Detect which cell encompasses the target text, then output its (x, y) center coordinate. 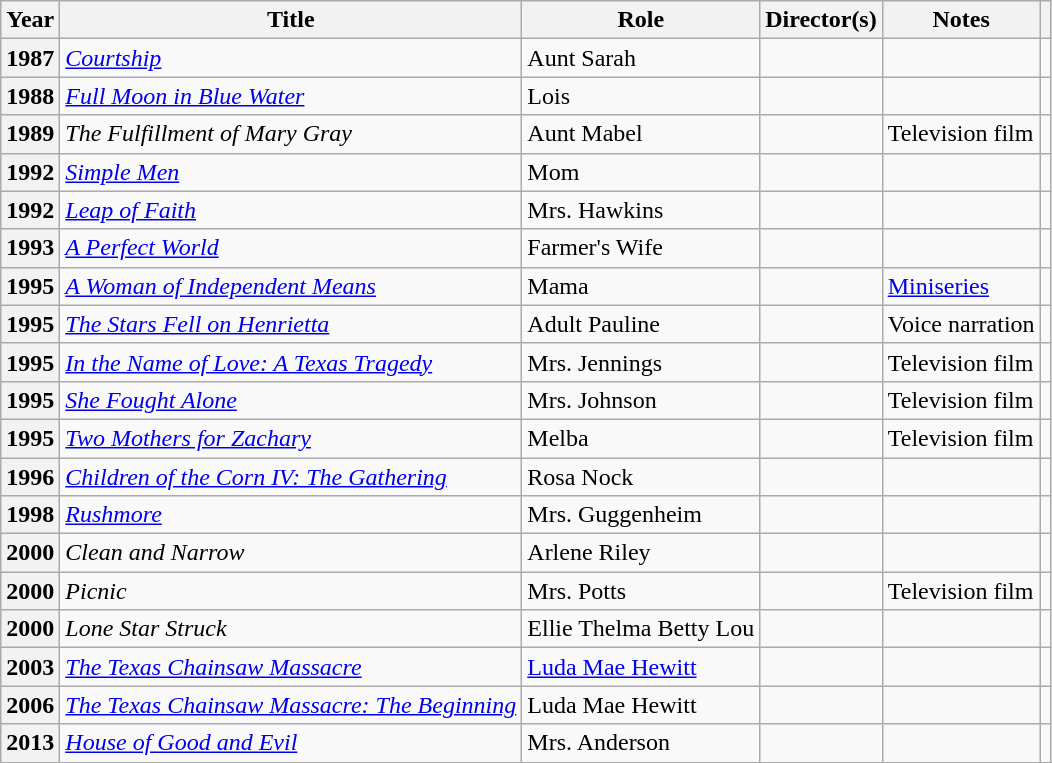
A Woman of Independent Means (291, 286)
1989 (30, 134)
House of Good and Evil (291, 743)
Clean and Narrow (291, 553)
Ellie Thelma Betty Lou (641, 629)
Mom (641, 172)
Children of the Corn IV: The Gathering (291, 477)
Mrs. Guggenheim (641, 515)
Two Mothers for Zachary (291, 438)
Melba (641, 438)
Mrs. Anderson (641, 743)
Farmer's Wife (641, 248)
1988 (30, 96)
Simple Men (291, 172)
Title (291, 20)
Voice narration (961, 324)
Full Moon in Blue Water (291, 96)
Notes (961, 20)
Role (641, 20)
Leap of Faith (291, 210)
Adult Pauline (641, 324)
Aunt Mabel (641, 134)
The Stars Fell on Henrietta (291, 324)
Courtship (291, 58)
Picnic (291, 591)
1998 (30, 515)
Mrs. Jennings (641, 362)
Lois (641, 96)
Mrs. Hawkins (641, 210)
Mrs. Johnson (641, 400)
Miniseries (961, 286)
2003 (30, 667)
1996 (30, 477)
She Fought Alone (291, 400)
The Texas Chainsaw Massacre: The Beginning (291, 705)
2006 (30, 705)
The Texas Chainsaw Massacre (291, 667)
Aunt Sarah (641, 58)
Mama (641, 286)
Rosa Nock (641, 477)
1987 (30, 58)
1993 (30, 248)
2013 (30, 743)
Director(s) (822, 20)
The Fulfillment of Mary Gray (291, 134)
Arlene Riley (641, 553)
Rushmore (291, 515)
A Perfect World (291, 248)
In the Name of Love: A Texas Tragedy (291, 362)
Lone Star Struck (291, 629)
Mrs. Potts (641, 591)
Year (30, 20)
